Extract the [X, Y] coordinate from the center of the cell holding the provided text.  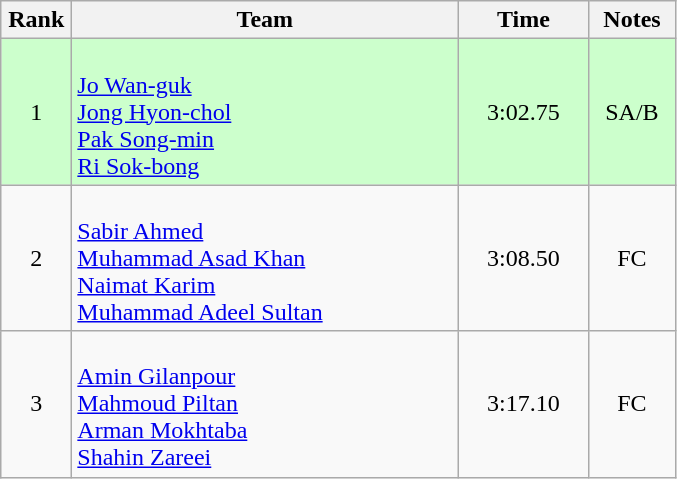
Notes [632, 20]
1 [36, 112]
3:08.50 [524, 258]
SA/B [632, 112]
Rank [36, 20]
Time [524, 20]
Jo Wan-gukJong Hyon-cholPak Song-minRi Sok-bong [265, 112]
Sabir AhmedMuhammad Asad KhanNaimat KarimMuhammad Adeel Sultan [265, 258]
Team [265, 20]
Amin GilanpourMahmoud PiltanArman MokhtabaShahin Zareei [265, 404]
3 [36, 404]
3:02.75 [524, 112]
2 [36, 258]
3:17.10 [524, 404]
